For the text-containing cell, return its midpoint in [X, Y] coordinate format. 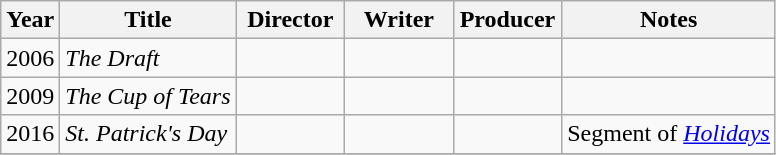
Producer [508, 20]
Segment of Holidays [669, 134]
The Draft [148, 58]
2016 [30, 134]
2006 [30, 58]
St. Patrick's Day [148, 134]
Title [148, 20]
Director [290, 20]
2009 [30, 96]
Writer [400, 20]
Year [30, 20]
Notes [669, 20]
The Cup of Tears [148, 96]
